Identify which cell holds the provided text, then report its [x, y] central coordinate. 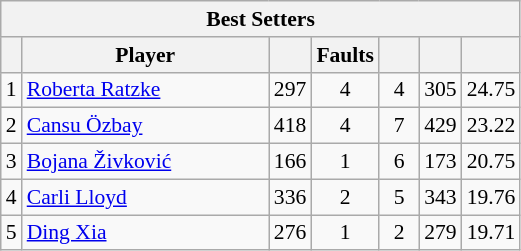
343 [440, 197]
23.22 [492, 126]
24.75 [492, 90]
305 [440, 90]
19.71 [492, 233]
3 [12, 162]
418 [290, 126]
6 [399, 162]
Carli Lloyd [146, 197]
336 [290, 197]
Ding Xia [146, 233]
276 [290, 233]
173 [440, 162]
19.76 [492, 197]
Bojana Živković [146, 162]
Cansu Özbay [146, 126]
166 [290, 162]
Roberta Ratzke [146, 90]
20.75 [492, 162]
Player [146, 55]
297 [290, 90]
Best Setters [261, 19]
279 [440, 233]
429 [440, 126]
Faults [345, 55]
7 [399, 126]
